Search for the cell housing the specified text and yield its [x, y] center coordinate. 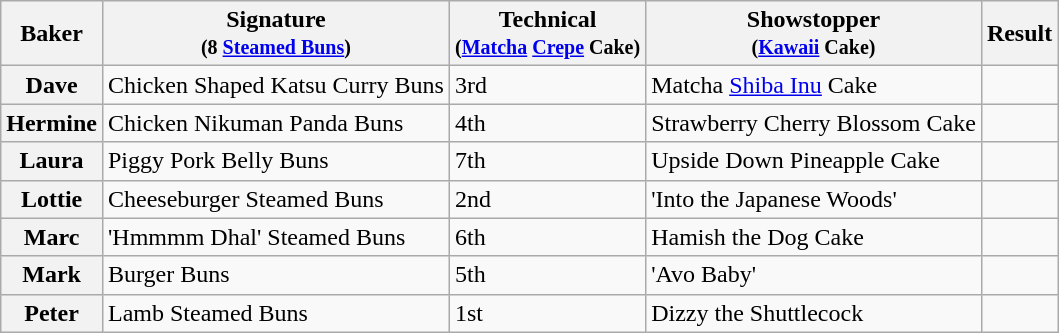
Mark [52, 275]
Laura [52, 161]
4th [547, 123]
Burger Buns [276, 275]
Strawberry Cherry Blossom Cake [814, 123]
Baker [52, 34]
Signature(8 Steamed Buns) [276, 34]
'Into the Japanese Woods' [814, 199]
Showstopper(Kawaii Cake) [814, 34]
Marc [52, 237]
Cheeseburger Steamed Buns [276, 199]
7th [547, 161]
Result [1019, 34]
Upside Down Pineapple Cake [814, 161]
Peter [52, 313]
5th [547, 275]
Matcha Shiba Inu Cake [814, 85]
1st [547, 313]
Hamish the Dog Cake [814, 237]
Dizzy the Shuttlecock [814, 313]
Hermine [52, 123]
Lamb Steamed Buns [276, 313]
Technical(Matcha Crepe Cake) [547, 34]
2nd [547, 199]
Chicken Nikuman Panda Buns [276, 123]
Piggy Pork Belly Buns [276, 161]
3rd [547, 85]
Lottie [52, 199]
'Hmmmm Dhal' Steamed Buns [276, 237]
'Avo Baby' [814, 275]
Chicken Shaped Katsu Curry Buns [276, 85]
Dave [52, 85]
6th [547, 237]
